Provide the [X, Y] coordinate of the cell's center where the given text is located.  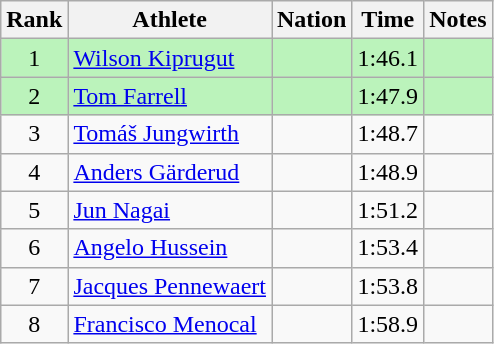
Tomáš Jungwirth [170, 134]
Jun Nagai [170, 210]
Anders Gärderud [170, 172]
Rank [34, 20]
8 [34, 324]
1:58.9 [388, 324]
Jacques Pennewaert [170, 286]
3 [34, 134]
6 [34, 248]
1:47.9 [388, 96]
Wilson Kiprugut [170, 58]
1 [34, 58]
Tom Farrell [170, 96]
1:51.2 [388, 210]
Notes [458, 20]
1:53.4 [388, 248]
Francisco Menocal [170, 324]
7 [34, 286]
5 [34, 210]
1:48.7 [388, 134]
Nation [312, 20]
Angelo Hussein [170, 248]
1:48.9 [388, 172]
1:53.8 [388, 286]
2 [34, 96]
Time [388, 20]
1:46.1 [388, 58]
4 [34, 172]
Athlete [170, 20]
